Search for the cell housing the specified text and yield its (X, Y) center coordinate. 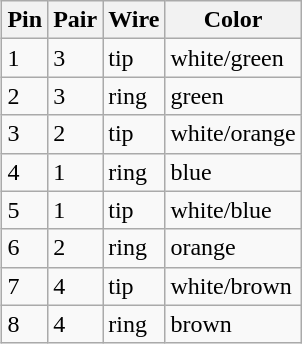
white/brown (233, 286)
8 (25, 324)
5 (25, 210)
white/green (233, 58)
6 (25, 248)
Pair (76, 20)
orange (233, 248)
green (233, 96)
blue (233, 172)
brown (233, 324)
Color (233, 20)
white/blue (233, 210)
7 (25, 286)
Wire (134, 20)
white/orange (233, 134)
Pin (25, 20)
